Determine the (X, Y) coordinate at the center of the cell enclosing the given text.  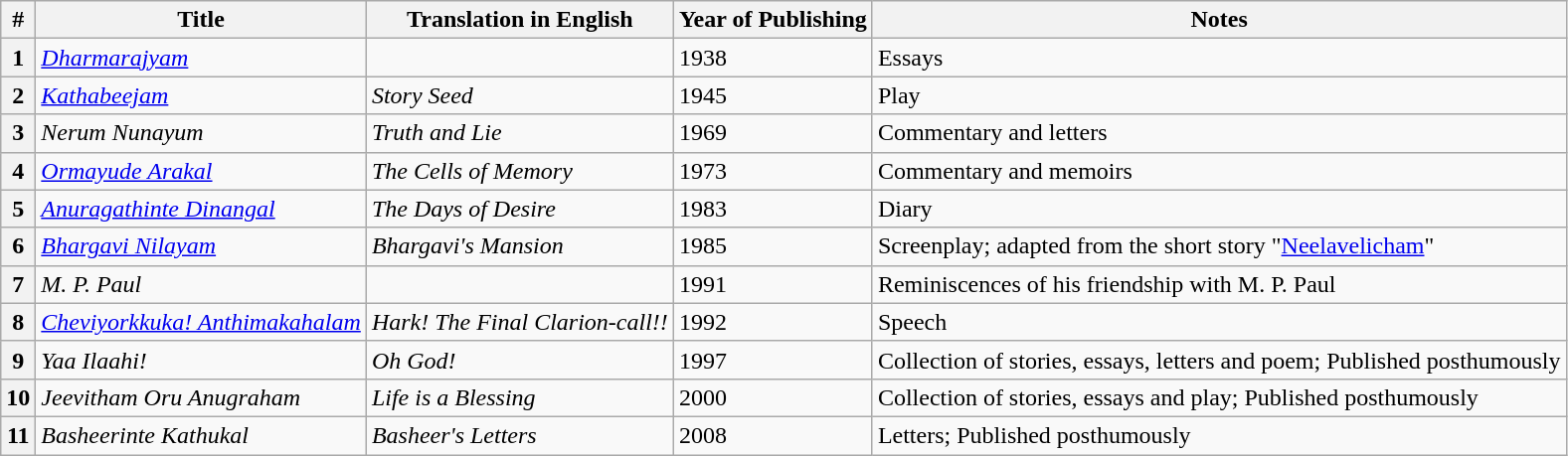
10 (18, 397)
Cheviyorkkuka! Anthimakahalam (201, 322)
Life is a Blessing (519, 397)
Anuragathinte Dinangal (201, 209)
Letters; Published posthumously (1219, 435)
11 (18, 435)
8 (18, 322)
2 (18, 95)
Jeevitham Oru Anugraham (201, 397)
3 (18, 133)
1983 (773, 209)
Commentary and letters (1219, 133)
Year of Publishing (773, 20)
1973 (773, 171)
Hark! The Final Clarion-call!! (519, 322)
2000 (773, 397)
Notes (1219, 20)
The Cells of Memory (519, 171)
Dharmarajyam (201, 58)
Play (1219, 95)
1 (18, 58)
1938 (773, 58)
9 (18, 360)
The Days of Desire (519, 209)
Ormayude Arakal (201, 171)
Screenplay; adapted from the short story "Neelavelicham" (1219, 246)
Diary (1219, 209)
Yaa Ilaahi! (201, 360)
Reminiscences of his friendship with M. P. Paul (1219, 284)
Basheerinte Kathukal (201, 435)
Oh God! (519, 360)
Nerum Nunayum (201, 133)
6 (18, 246)
Translation in English (519, 20)
M. P. Paul (201, 284)
Truth and Lie (519, 133)
1991 (773, 284)
# (18, 20)
1945 (773, 95)
Story Seed (519, 95)
1969 (773, 133)
2008 (773, 435)
Speech (1219, 322)
Essays (1219, 58)
4 (18, 171)
1992 (773, 322)
Title (201, 20)
5 (18, 209)
Collection of stories, essays, letters and poem; Published posthumously (1219, 360)
Collection of stories, essays and play; Published posthumously (1219, 397)
1985 (773, 246)
Basheer's Letters (519, 435)
7 (18, 284)
1997 (773, 360)
Commentary and memoirs (1219, 171)
Bhargavi's Mansion (519, 246)
Bhargavi Nilayam (201, 246)
Kathabeejam (201, 95)
